Detect which cell encompasses the target text, then output its [x, y] center coordinate. 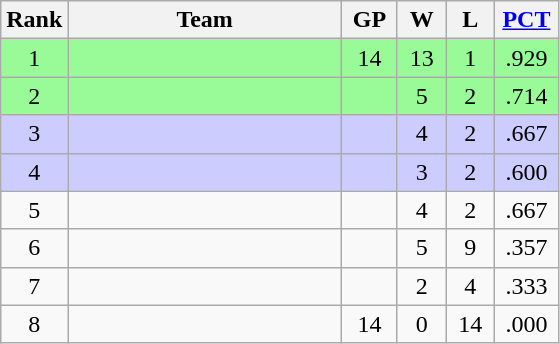
6 [34, 248]
13 [422, 58]
L [470, 20]
Team [205, 20]
.929 [527, 58]
Rank [34, 20]
.000 [527, 324]
.333 [527, 286]
7 [34, 286]
GP [369, 20]
8 [34, 324]
.357 [527, 248]
0 [422, 324]
.600 [527, 172]
.714 [527, 96]
9 [470, 248]
PCT [527, 20]
W [422, 20]
